Output the (X, Y) coordinate of the center of the cell containing the given text.  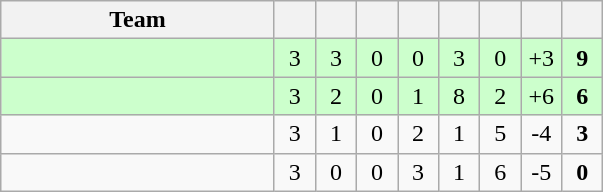
+3 (542, 58)
-5 (542, 172)
9 (582, 58)
-4 (542, 134)
+6 (542, 96)
Team (138, 20)
5 (500, 134)
8 (460, 96)
